Pinpoint the cell where the given text exists, returning its (x, y) midpoint coordinate. 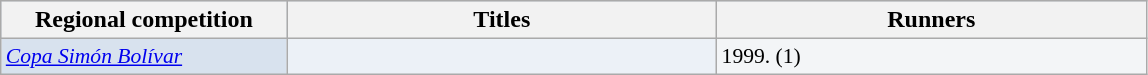
1999. (1) (932, 57)
Titles (502, 20)
Runners (932, 20)
Copa Simón Bolívar (144, 57)
Regional competition (144, 20)
